Determine the [x, y] coordinate at the center of the cell enclosing the given text.  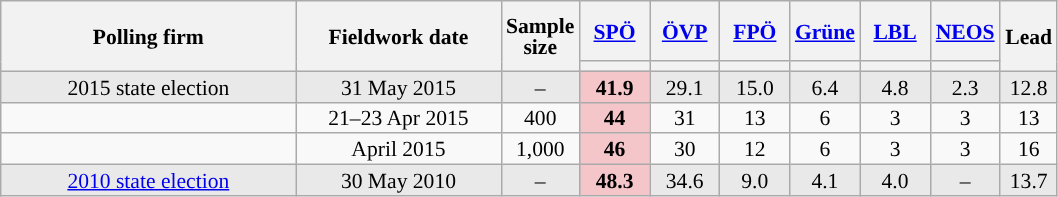
9.0 [755, 180]
4.0 [895, 180]
13.7 [1028, 180]
46 [614, 150]
Polling firm [148, 36]
31 [685, 118]
16 [1028, 150]
4.1 [825, 180]
2015 state election [148, 86]
15.0 [755, 86]
1,000 [540, 150]
31 May 2015 [398, 86]
NEOS [965, 31]
April 2015 [398, 150]
4.8 [895, 86]
30 [685, 150]
LBL [895, 31]
21–23 Apr 2015 [398, 118]
44 [614, 118]
SPÖ [614, 31]
Grüne [825, 31]
30 May 2010 [398, 180]
Samplesize [540, 36]
34.6 [685, 180]
2.3 [965, 86]
12 [755, 150]
FPÖ [755, 31]
6.4 [825, 86]
2010 state election [148, 180]
48.3 [614, 180]
Fieldwork date [398, 36]
400 [540, 118]
29.1 [685, 86]
12.8 [1028, 86]
41.9 [614, 86]
Lead [1028, 36]
ÖVP [685, 31]
